Find where the given text appears and provide that cell's center as [x, y] coordinate. 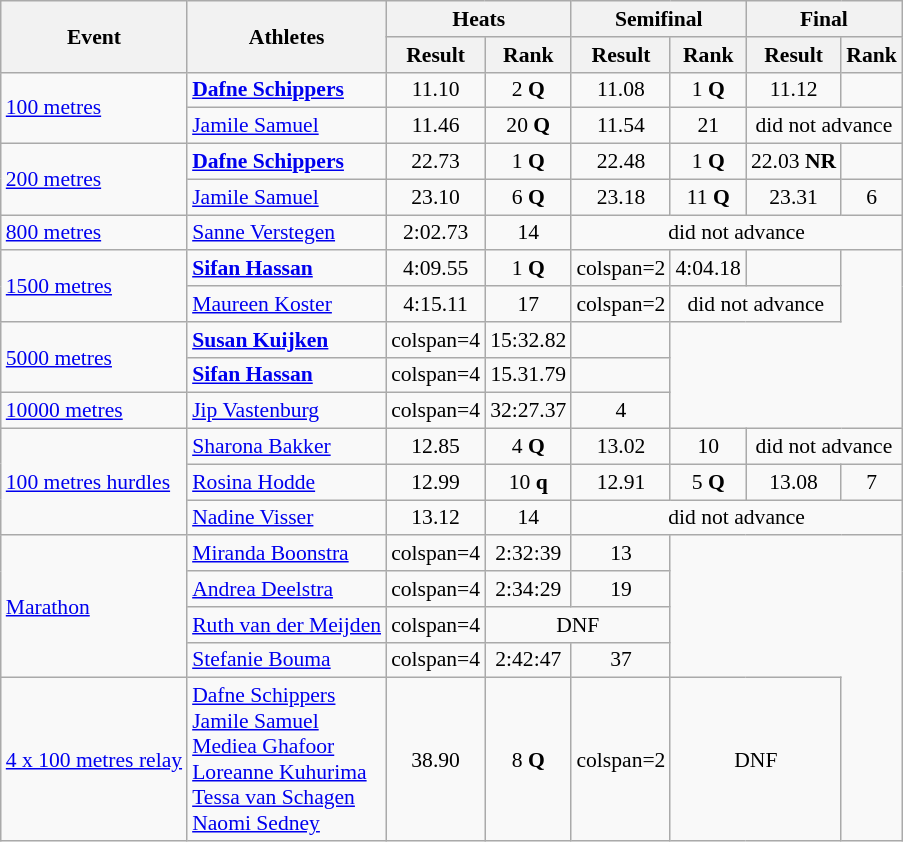
Stefanie Bouma [286, 660]
13.02 [620, 447]
Jip Vastenburg [286, 411]
2:34:29 [528, 589]
23.10 [436, 197]
2:32:39 [528, 554]
Sharona Bakker [286, 447]
Sanne Verstegen [286, 233]
11.10 [436, 90]
Maureen Koster [286, 304]
13 [620, 554]
Andrea Deelstra [286, 589]
19 [620, 589]
23.31 [794, 197]
12.85 [436, 447]
22.03 NR [794, 162]
22.48 [620, 162]
Athletes [286, 36]
10 q [528, 482]
Miranda Boonstra [286, 554]
4:09.55 [436, 269]
Ruth van der Meijden [286, 625]
Heats [478, 19]
Susan Kuijken [286, 340]
Semifinal [658, 19]
12.91 [620, 482]
7 [872, 482]
Rosina Hodde [286, 482]
22.73 [436, 162]
15.31.79 [528, 375]
11.08 [620, 90]
2 Q [528, 90]
11 Q [708, 197]
11.54 [620, 126]
100 metres [94, 108]
1500 metres [94, 286]
11.12 [794, 90]
800 metres [94, 233]
6 [872, 197]
17 [528, 304]
13.08 [794, 482]
Final [824, 19]
38.90 [436, 760]
12.99 [436, 482]
100 metres hurdles [94, 482]
Dafne SchippersJamile SamuelMediea GhafoorLoreanne KuhurimaTessa van SchagenNaomi Sedney [286, 760]
Event [94, 36]
8 Q [528, 760]
4 x 100 metres relay [94, 760]
21 [708, 126]
Nadine Visser [286, 518]
4:15.11 [436, 304]
Marathon [94, 607]
20 Q [528, 126]
32:27.37 [528, 411]
200 metres [94, 180]
4 [620, 411]
37 [620, 660]
23.18 [620, 197]
15:32.82 [528, 340]
10 [708, 447]
2:02.73 [436, 233]
2:42:47 [528, 660]
4:04.18 [708, 269]
6 Q [528, 197]
13.12 [436, 518]
4 Q [528, 447]
5 Q [708, 482]
10000 metres [94, 411]
11.46 [436, 126]
5000 metres [94, 358]
